Output the (x, y) coordinate of the center of the cell containing the given text.  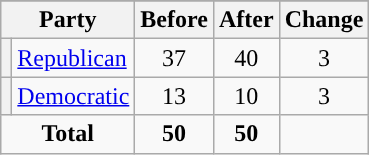
Party (68, 20)
Total (68, 134)
13 (174, 96)
After (246, 20)
Republican (74, 58)
Democratic (74, 96)
Change (324, 20)
10 (246, 96)
37 (174, 58)
Before (174, 20)
40 (246, 58)
